Locate the cell with the specified text and output its (x, y) center coordinate. 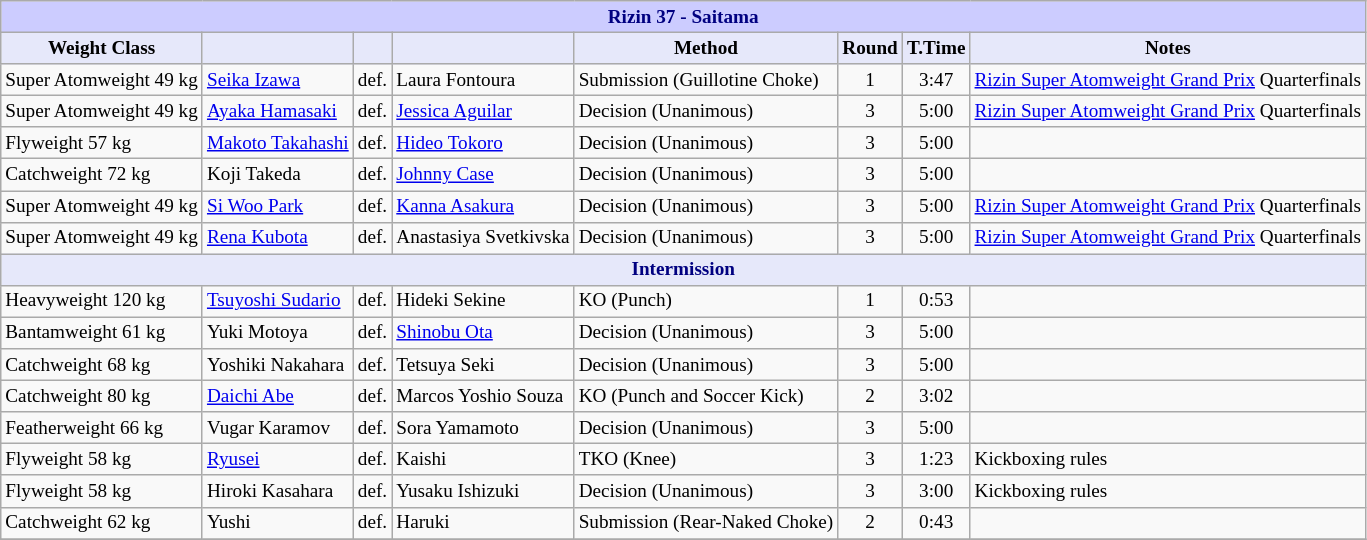
1:23 (936, 460)
Tsuyoshi Sudario (278, 301)
Jessica Aguilar (483, 111)
Yusaku Ishizuki (483, 491)
Koji Takeda (278, 175)
Laura Fontoura (483, 80)
Hideki Sekine (483, 301)
Flyweight 57 kg (102, 143)
TKO (Knee) (706, 460)
Daichi Abe (278, 396)
Weight Class (102, 48)
Catchweight 72 kg (102, 175)
Heavyweight 120 kg (102, 301)
3:47 (936, 80)
Makoto Takahashi (278, 143)
3:02 (936, 396)
Rizin 37 - Saitama (684, 17)
Bantamweight 61 kg (102, 333)
Submission (Guillotine Choke) (706, 80)
Catchweight 62 kg (102, 523)
Ayaka Hamasaki (278, 111)
Sora Yamamoto (483, 428)
Yuki Motoya (278, 333)
Tetsuya Seki (483, 365)
3:00 (936, 491)
Catchweight 68 kg (102, 365)
Method (706, 48)
Ryusei (278, 460)
Johnny Case (483, 175)
Vugar Karamov (278, 428)
Shinobu Ota (483, 333)
Catchweight 80 kg (102, 396)
KO (Punch) (706, 301)
Hiroki Kasahara (278, 491)
Seika Izawa (278, 80)
KO (Punch and Soccer Kick) (706, 396)
Intermission (684, 270)
Round (870, 48)
Marcos Yoshio Souza (483, 396)
Si Woo Park (278, 206)
Yoshiki Nakahara (278, 365)
Kaishi (483, 460)
Yushi (278, 523)
Kanna Asakura (483, 206)
0:43 (936, 523)
Hideo Tokoro (483, 143)
Rena Kubota (278, 238)
0:53 (936, 301)
Featherweight 66 kg (102, 428)
Anastasiya Svetkivska (483, 238)
T.Time (936, 48)
Haruki (483, 523)
Notes (1168, 48)
Submission (Rear-Naked Choke) (706, 523)
